Provide the (X, Y) coordinate of the cell's center where the given text is located.  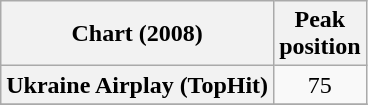
75 (320, 85)
Ukraine Airplay (TopHit) (138, 85)
Peakposition (320, 34)
Chart (2008) (138, 34)
